Search for the cell housing the specified text and yield its (X, Y) center coordinate. 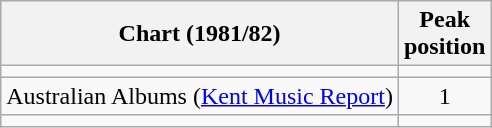
Chart (1981/82) (200, 34)
Australian Albums (Kent Music Report) (200, 96)
Peakposition (444, 34)
1 (444, 96)
